For the text-containing cell, return its midpoint in [X, Y] coordinate format. 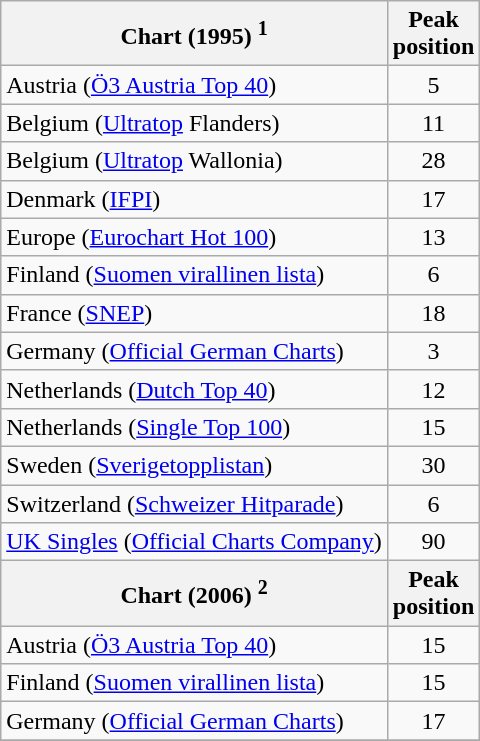
Sweden (Sverigetopplistan) [194, 465]
Belgium (Ultratop Flanders) [194, 123]
UK Singles (Official Charts Company) [194, 542]
Switzerland (Schweizer Hitparade) [194, 503]
30 [433, 465]
France (SNEP) [194, 313]
13 [433, 237]
Belgium (Ultratop Wallonia) [194, 161]
Netherlands (Dutch Top 40) [194, 389]
11 [433, 123]
28 [433, 161]
12 [433, 389]
3 [433, 351]
18 [433, 313]
5 [433, 85]
90 [433, 542]
Denmark (IFPI) [194, 199]
Chart (2006) 2 [194, 594]
Europe (Eurochart Hot 100) [194, 237]
Netherlands (Single Top 100) [194, 427]
Chart (1995) 1 [194, 34]
